Detect which cell encompasses the target text, then output its [X, Y] center coordinate. 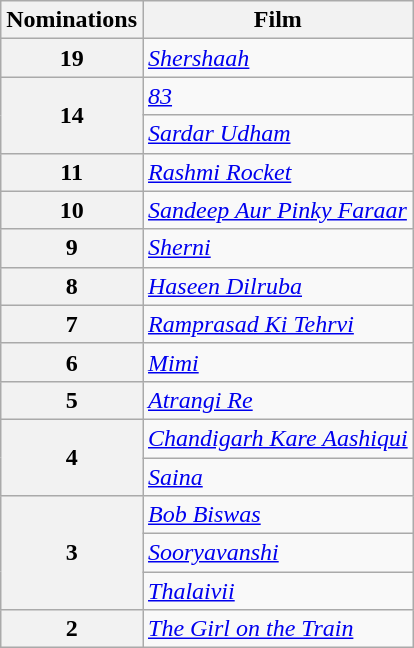
10 [72, 210]
Saina [278, 477]
Chandigarh Kare Aashiqui [278, 438]
11 [72, 172]
The Girl on the Train [278, 629]
7 [72, 324]
Sandeep Aur Pinky Faraar [278, 210]
Mimi [278, 362]
83 [278, 96]
9 [72, 248]
Atrangi Re [278, 400]
Rashmi Rocket [278, 172]
Shershaah [278, 58]
Sooryavanshi [278, 553]
4 [72, 457]
14 [72, 115]
Ramprasad Ki Tehrvi [278, 324]
Bob Biswas [278, 515]
Film [278, 20]
2 [72, 629]
19 [72, 58]
3 [72, 553]
Haseen Dilruba [278, 286]
5 [72, 400]
6 [72, 362]
Thalaivii [278, 591]
Sardar Udham [278, 134]
Nominations [72, 20]
Sherni [278, 248]
8 [72, 286]
